Extract the [X, Y] coordinate from the center of the cell holding the provided text.  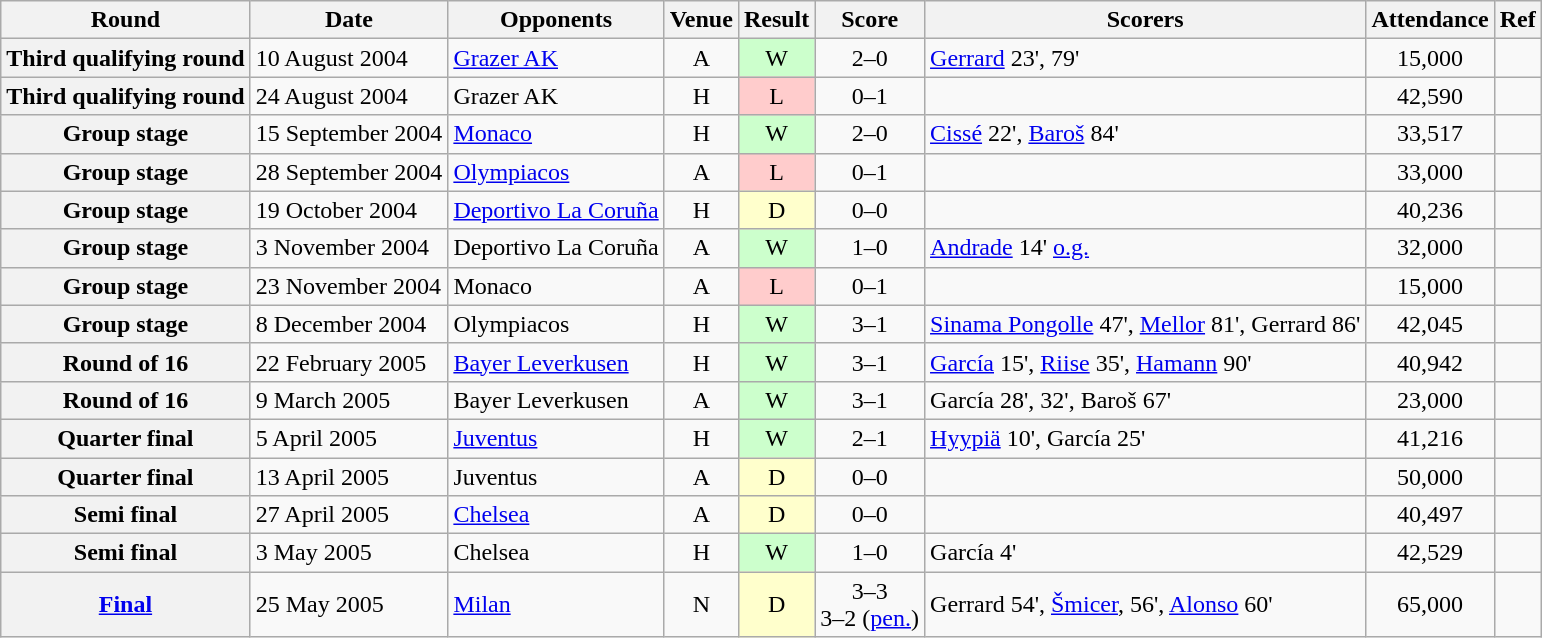
23,000 [1430, 400]
41,216 [1430, 438]
3–3 3–2 (pen.) [870, 604]
19 October 2004 [349, 210]
3 May 2005 [349, 553]
Cissé 22', Baroš 84' [1146, 134]
25 May 2005 [349, 604]
Date [349, 20]
3 November 2004 [349, 248]
Final [126, 604]
40,497 [1430, 515]
40,236 [1430, 210]
40,942 [1430, 362]
Gerrard 23', 79' [1146, 58]
Attendance [1430, 20]
Scorers [1146, 20]
García 4' [1146, 553]
24 August 2004 [349, 96]
42,529 [1430, 553]
10 August 2004 [349, 58]
33,000 [1430, 172]
2–1 [870, 438]
28 September 2004 [349, 172]
65,000 [1430, 604]
Andrade 14' o.g. [1146, 248]
Sinama Pongolle 47', Mellor 81', Gerrard 86' [1146, 324]
42,590 [1430, 96]
N [701, 604]
32,000 [1430, 248]
8 December 2004 [349, 324]
García 28', 32', Baroš 67' [1146, 400]
Opponents [556, 20]
42,045 [1430, 324]
33,517 [1430, 134]
9 March 2005 [349, 400]
Result [776, 20]
Milan [556, 604]
15 September 2004 [349, 134]
Hyypiä 10', García 25' [1146, 438]
50,000 [1430, 477]
5 April 2005 [349, 438]
Score [870, 20]
Round [126, 20]
22 February 2005 [349, 362]
Ref [1518, 20]
Gerrard 54', Šmicer, 56', Alonso 60' [1146, 604]
23 November 2004 [349, 286]
Venue [701, 20]
García 15', Riise 35', Hamann 90' [1146, 362]
13 April 2005 [349, 477]
27 April 2005 [349, 515]
